Output the [x, y] coordinate of the center of the cell containing the given text.  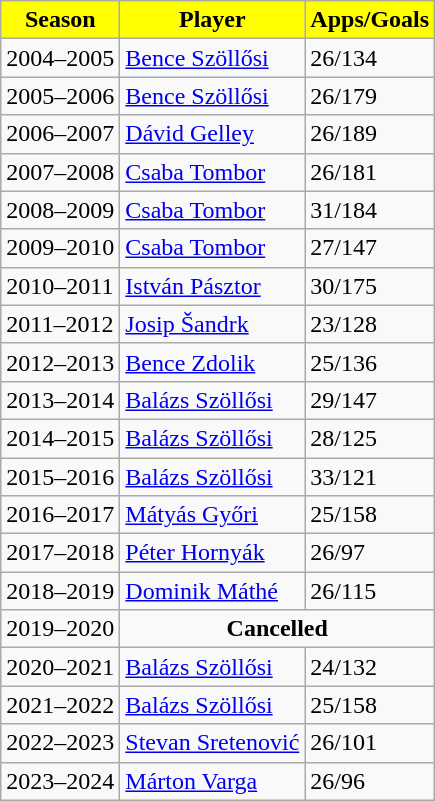
Season [60, 20]
Apps/Goals [370, 20]
2021–2022 [60, 705]
23/128 [370, 324]
István Pásztor [212, 286]
26/179 [370, 96]
24/132 [370, 667]
30/175 [370, 286]
2005–2006 [60, 96]
2020–2021 [60, 667]
Dominik Máthé [212, 591]
2007–2008 [60, 172]
2019–2020 [60, 629]
31/184 [370, 210]
33/121 [370, 477]
26/97 [370, 553]
2004–2005 [60, 58]
Player [212, 20]
27/147 [370, 248]
25/136 [370, 362]
2006–2007 [60, 134]
26/96 [370, 781]
26/189 [370, 134]
26/115 [370, 591]
2012–2013 [60, 362]
Stevan Sretenović [212, 743]
2014–2015 [60, 438]
Mátyás Győri [212, 515]
26/181 [370, 172]
26/101 [370, 743]
29/147 [370, 400]
Bence Zdolik [212, 362]
Cancelled [278, 629]
2008–2009 [60, 210]
28/125 [370, 438]
Dávid Gelley [212, 134]
Péter Hornyák [212, 553]
2011–2012 [60, 324]
2010–2011 [60, 286]
2018–2019 [60, 591]
2013–2014 [60, 400]
2015–2016 [60, 477]
26/134 [370, 58]
Márton Varga [212, 781]
2023–2024 [60, 781]
2009–2010 [60, 248]
Josip Šandrk [212, 324]
2016–2017 [60, 515]
2017–2018 [60, 553]
2022–2023 [60, 743]
